Scan for the cell matching the given text and deliver its (x, y) coordinate at center. 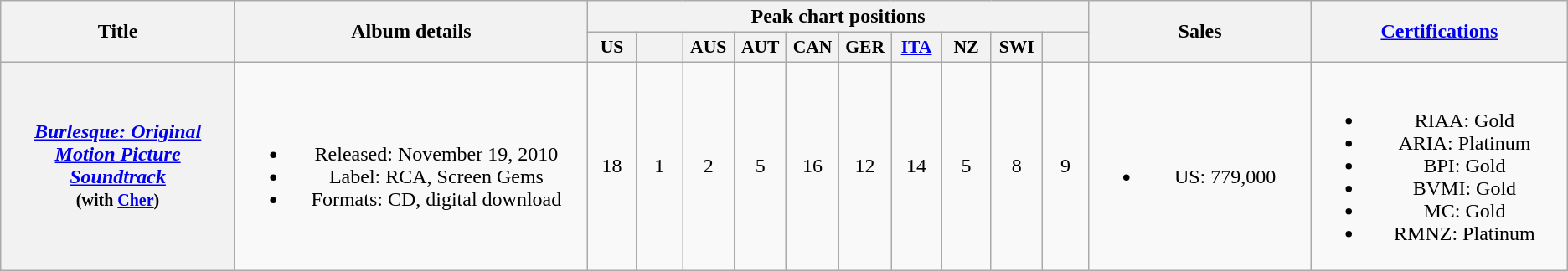
1 (660, 166)
Sales (1200, 32)
Released: November 19, 2010 Label: RCA, Screen GemsFormats: CD, digital download (410, 166)
2 (709, 166)
AUS (709, 48)
NZ (967, 48)
AUT (761, 48)
8 (1017, 166)
SWI (1017, 48)
12 (864, 166)
Burlesque: Original Motion Picture Soundtrack(with Cher) (118, 166)
9 (1065, 166)
US (611, 48)
16 (812, 166)
Album details (410, 32)
CAN (812, 48)
Certifications (1440, 32)
GER (864, 48)
RIAA: GoldARIA: PlatinumBPI: GoldBVMI: GoldMC: GoldRMNZ: Platinum (1440, 166)
Peak chart positions (838, 17)
14 (916, 166)
US: 779,000 (1200, 166)
18 (611, 166)
Title (118, 32)
ITA (916, 48)
